Determine the (x, y) coordinate at the center of the cell enclosing the given text.  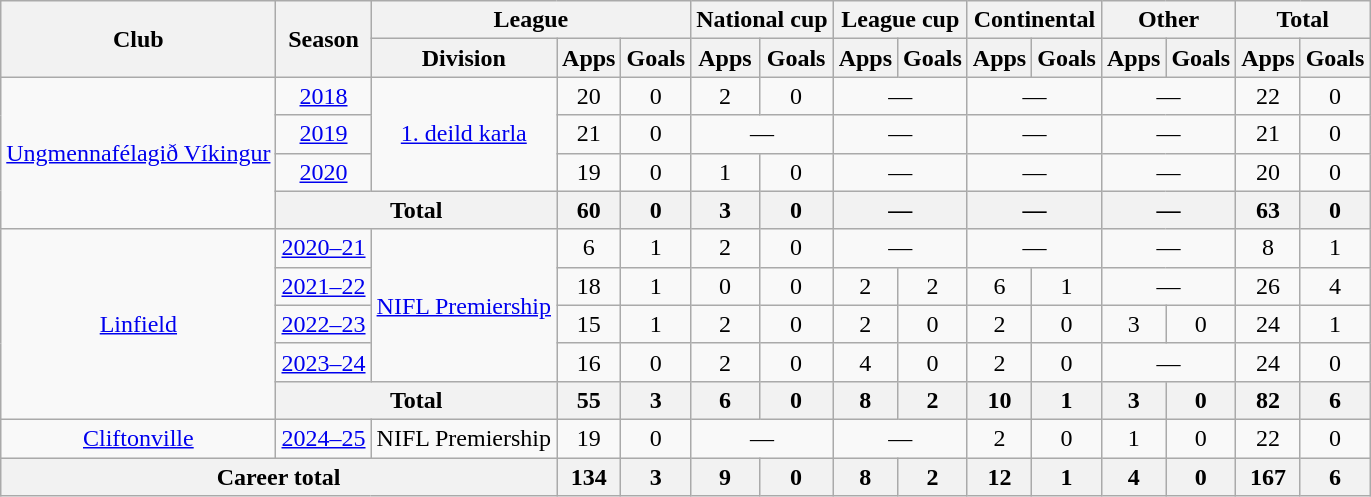
Continental (1034, 20)
Ungmennafélagið Víkingur (138, 153)
12 (999, 477)
2020–21 (324, 248)
Linfield (138, 324)
16 (589, 362)
2022–23 (324, 324)
82 (1268, 400)
134 (589, 477)
2020 (324, 172)
18 (589, 286)
60 (589, 210)
2024–25 (324, 438)
2021–22 (324, 286)
10 (999, 400)
26 (1268, 286)
2023–24 (324, 362)
Season (324, 39)
55 (589, 400)
15 (589, 324)
63 (1268, 210)
2018 (324, 96)
Career total (279, 477)
1. deild karla (464, 134)
League (531, 20)
167 (1268, 477)
National cup (762, 20)
Cliftonville (138, 438)
Division (464, 58)
League cup (900, 20)
2019 (324, 134)
Club (138, 39)
Other (1168, 20)
9 (725, 477)
